Search for the cell housing the specified text and yield its (X, Y) center coordinate. 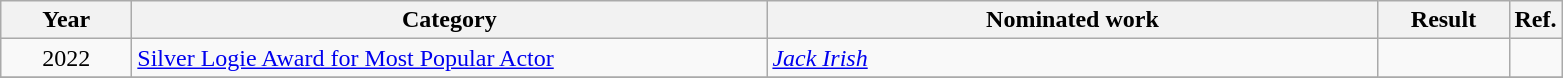
Ref. (1536, 20)
2022 (66, 58)
Result (1444, 20)
Nominated work (1072, 20)
Jack Irish (1072, 58)
Year (66, 20)
Silver Logie Award for Most Popular Actor (450, 58)
Category (450, 20)
